Locate the cell with the specified text and output its (X, Y) center coordinate. 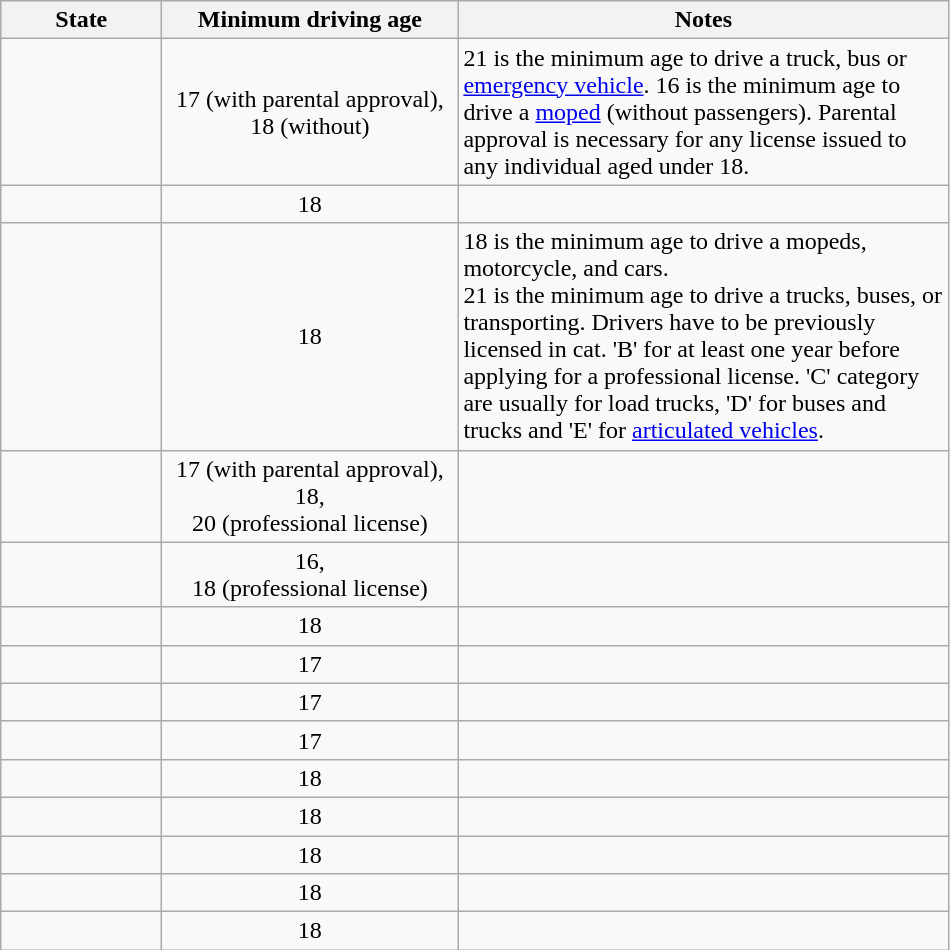
Minimum driving age (310, 20)
Notes (704, 20)
16,18 (professional license) (310, 574)
17 (with parental approval),18 (without) (310, 112)
State (82, 20)
17 (with parental approval),18,20 (professional license) (310, 496)
